For the text-containing cell, return its midpoint in (x, y) coordinate format. 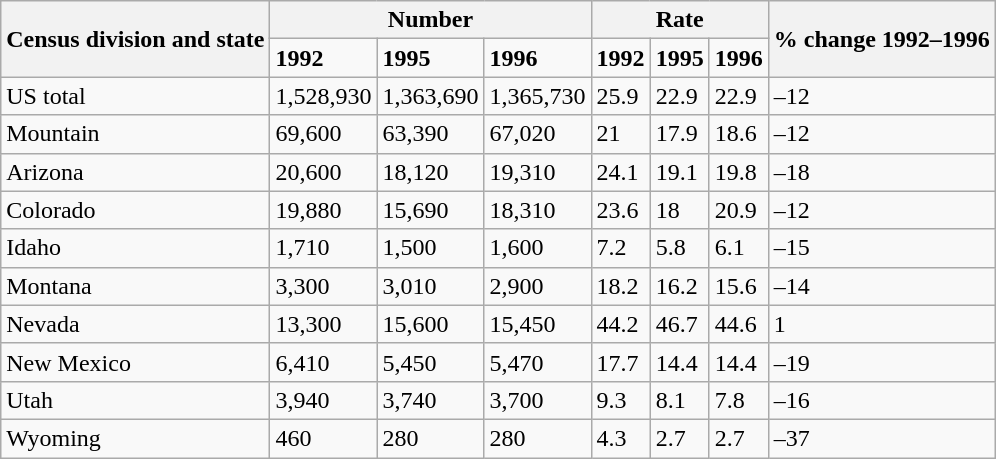
Montana (136, 286)
18.6 (738, 134)
5,450 (430, 362)
46.7 (680, 324)
13,300 (324, 324)
23.6 (620, 210)
2,900 (538, 286)
–15 (882, 248)
8.1 (680, 400)
3,740 (430, 400)
1 (882, 324)
Rate (680, 20)
15.6 (738, 286)
25.9 (620, 96)
19.8 (738, 172)
9.3 (620, 400)
15,690 (430, 210)
460 (324, 438)
Utah (136, 400)
15,450 (538, 324)
5,470 (538, 362)
17.7 (620, 362)
New Mexico (136, 362)
6.1 (738, 248)
15,600 (430, 324)
44.6 (738, 324)
Census division and state (136, 39)
US total (136, 96)
18,120 (430, 172)
1,500 (430, 248)
3,010 (430, 286)
1,528,930 (324, 96)
19.1 (680, 172)
–16 (882, 400)
3,940 (324, 400)
63,390 (430, 134)
20.9 (738, 210)
Nevada (136, 324)
44.2 (620, 324)
Arizona (136, 172)
6,410 (324, 362)
7.2 (620, 248)
7.8 (738, 400)
5.8 (680, 248)
% change 1992–1996 (882, 39)
4.3 (620, 438)
3,700 (538, 400)
18,310 (538, 210)
–18 (882, 172)
1,365,730 (538, 96)
67,020 (538, 134)
–37 (882, 438)
18.2 (620, 286)
18 (680, 210)
1,363,690 (430, 96)
1,710 (324, 248)
Colorado (136, 210)
20,600 (324, 172)
–14 (882, 286)
Idaho (136, 248)
17.9 (680, 134)
1,600 (538, 248)
19,310 (538, 172)
Mountain (136, 134)
Wyoming (136, 438)
21 (620, 134)
–19 (882, 362)
19,880 (324, 210)
3,300 (324, 286)
24.1 (620, 172)
69,600 (324, 134)
16.2 (680, 286)
Number (430, 20)
